Return the (X, Y) coordinate for the center point of the cell that contains the specified text.  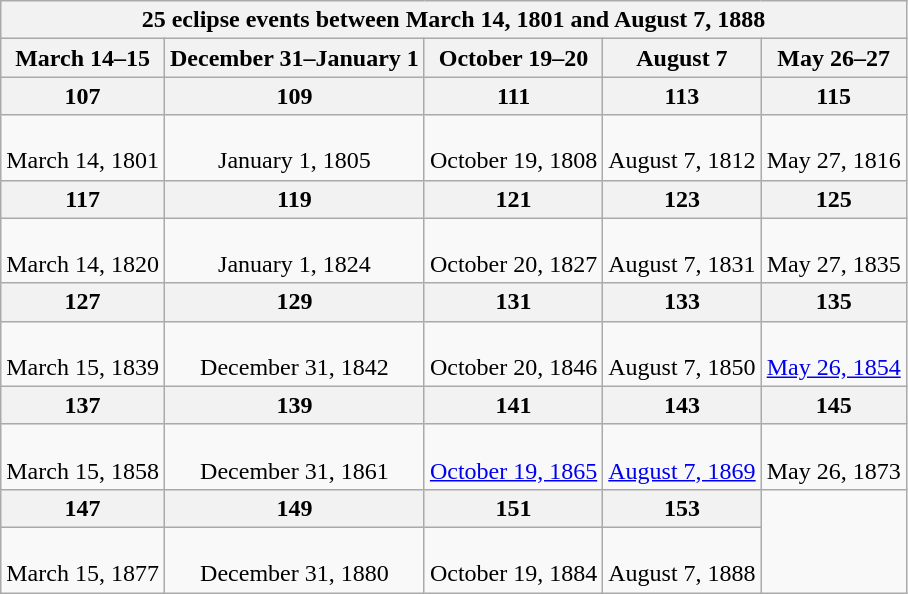
August 7, 1888 (682, 560)
117 (83, 199)
137 (83, 405)
March 14–15 (83, 58)
129 (294, 302)
123 (682, 199)
March 15, 1839 (83, 354)
December 31, 1861 (294, 456)
141 (513, 405)
October 19, 1808 (513, 148)
125 (834, 199)
December 31–January 1 (294, 58)
121 (513, 199)
October 20, 1827 (513, 250)
133 (682, 302)
October 19, 1884 (513, 560)
May 27, 1835 (834, 250)
January 1, 1824 (294, 250)
August 7, 1831 (682, 250)
107 (83, 96)
December 31, 1880 (294, 560)
January 1, 1805 (294, 148)
August 7, 1850 (682, 354)
August 7 (682, 58)
151 (513, 508)
135 (834, 302)
August 7, 1812 (682, 148)
March 14, 1801 (83, 148)
October 19–20 (513, 58)
115 (834, 96)
119 (294, 199)
May 26, 1854 (834, 354)
October 20, 1846 (513, 354)
May 26, 1873 (834, 456)
109 (294, 96)
153 (682, 508)
25 eclipse events between March 14, 1801 and August 7, 1888 (454, 20)
111 (513, 96)
May 26–27 (834, 58)
October 19, 1865 (513, 456)
March 15, 1858 (83, 456)
December 31, 1842 (294, 354)
113 (682, 96)
139 (294, 405)
147 (83, 508)
August 7, 1869 (682, 456)
145 (834, 405)
143 (682, 405)
131 (513, 302)
127 (83, 302)
March 15, 1877 (83, 560)
May 27, 1816 (834, 148)
March 14, 1820 (83, 250)
149 (294, 508)
